Extract the [x, y] coordinate from the center of the cell holding the provided text.  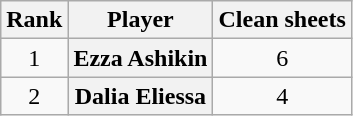
1 [34, 58]
6 [282, 58]
Player [140, 20]
2 [34, 96]
Dalia Eliessa [140, 96]
Clean sheets [282, 20]
4 [282, 96]
Ezza Ashikin [140, 58]
Rank [34, 20]
